Pinpoint the cell where the given text exists, returning its (x, y) midpoint coordinate. 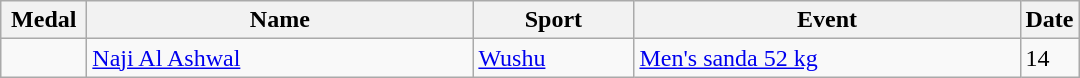
Naji Al Ashwal (280, 58)
Name (280, 20)
Sport (554, 20)
Wushu (554, 58)
Men's sanda 52 kg (827, 58)
Event (827, 20)
14 (1050, 58)
Date (1050, 20)
Medal (44, 20)
